Detect which cell encompasses the target text, then output its [x, y] center coordinate. 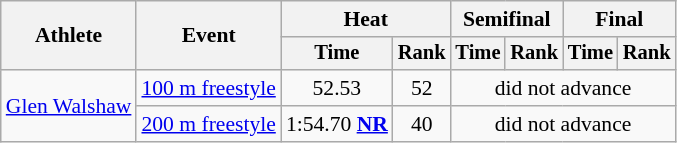
1:54.70 NR [337, 124]
52.53 [337, 88]
40 [422, 124]
100 m freestyle [208, 88]
Semifinal [506, 19]
Glen Walshaw [69, 106]
Athlete [69, 36]
Final [619, 19]
200 m freestyle [208, 124]
Event [208, 36]
Heat [366, 19]
52 [422, 88]
